Extract the [x, y] coordinate from the center of the cell holding the provided text.  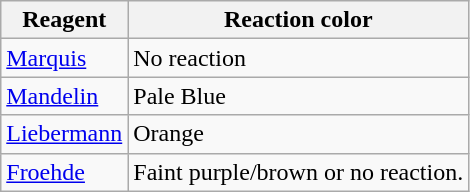
Mandelin [64, 96]
Froehde [64, 172]
Orange [298, 134]
Reagent [64, 20]
Faint purple/brown or no reaction. [298, 172]
No reaction [298, 58]
Marquis [64, 58]
Liebermann [64, 134]
Pale Blue [298, 96]
Reaction color [298, 20]
